Return [X, Y] of the center of cell containing provided text 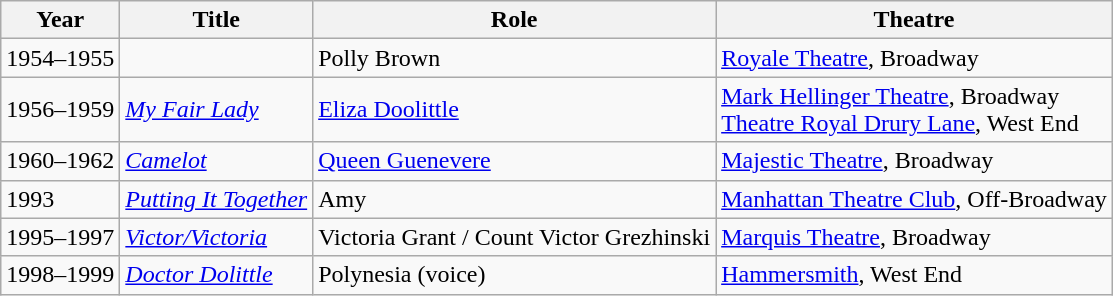
Manhattan Theatre Club, Off-Broadway [914, 199]
Title [216, 20]
1995–1997 [60, 237]
Queen Guenevere [514, 161]
1998–1999 [60, 275]
Putting It Together [216, 199]
Role [514, 20]
1993 [60, 199]
Eliza Doolittle [514, 110]
1960–1962 [60, 161]
Amy [514, 199]
Marquis Theatre, Broadway [914, 237]
My Fair Lady [216, 110]
Year [60, 20]
Doctor Dolittle [216, 275]
Polly Brown [514, 58]
Theatre [914, 20]
Hammersmith, West End [914, 275]
Mark Hellinger Theatre, BroadwayTheatre Royal Drury Lane, West End [914, 110]
Polynesia (voice) [514, 275]
Camelot [216, 161]
Royale Theatre, Broadway [914, 58]
Victoria Grant / Count Victor Grezhinski [514, 237]
Victor/Victoria [216, 237]
Majestic Theatre, Broadway [914, 161]
1956–1959 [60, 110]
1954–1955 [60, 58]
